Pinpoint the cell where the given text exists, returning its [x, y] midpoint coordinate. 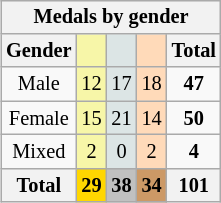
38 [122, 185]
34 [152, 185]
14 [152, 118]
21 [122, 118]
15 [91, 118]
0 [122, 152]
4 [194, 152]
Mixed [38, 152]
18 [152, 84]
101 [194, 185]
Female [38, 118]
29 [91, 185]
47 [194, 84]
Male [38, 84]
Gender [38, 51]
17 [122, 84]
12 [91, 84]
Medals by gender [111, 17]
50 [194, 118]
